Find where the given text appears and provide that cell's center as (x, y) coordinate. 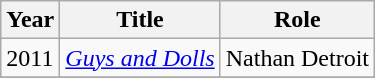
Nathan Detroit (297, 58)
Title (140, 20)
2011 (30, 58)
Guys and Dolls (140, 58)
Role (297, 20)
Year (30, 20)
